Search for the cell housing the specified text and yield its [X, Y] center coordinate. 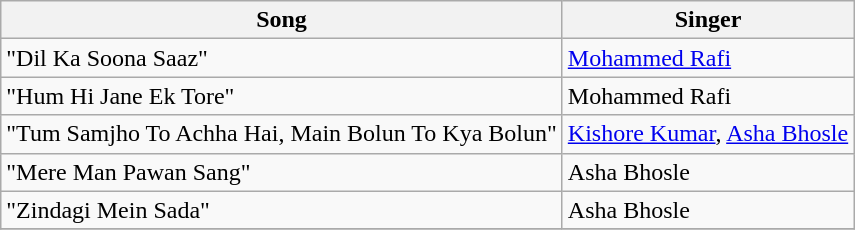
"Dil Ka Soona Saaz" [282, 58]
"Mere Man Pawan Sang" [282, 172]
"Tum Samjho To Achha Hai, Main Bolun To Kya Bolun" [282, 134]
"Hum Hi Jane Ek Tore" [282, 96]
Singer [708, 20]
Kishore Kumar, Asha Bhosle [708, 134]
"Zindagi Mein Sada" [282, 210]
Song [282, 20]
